Pinpoint the cell where the given text exists, returning its (x, y) midpoint coordinate. 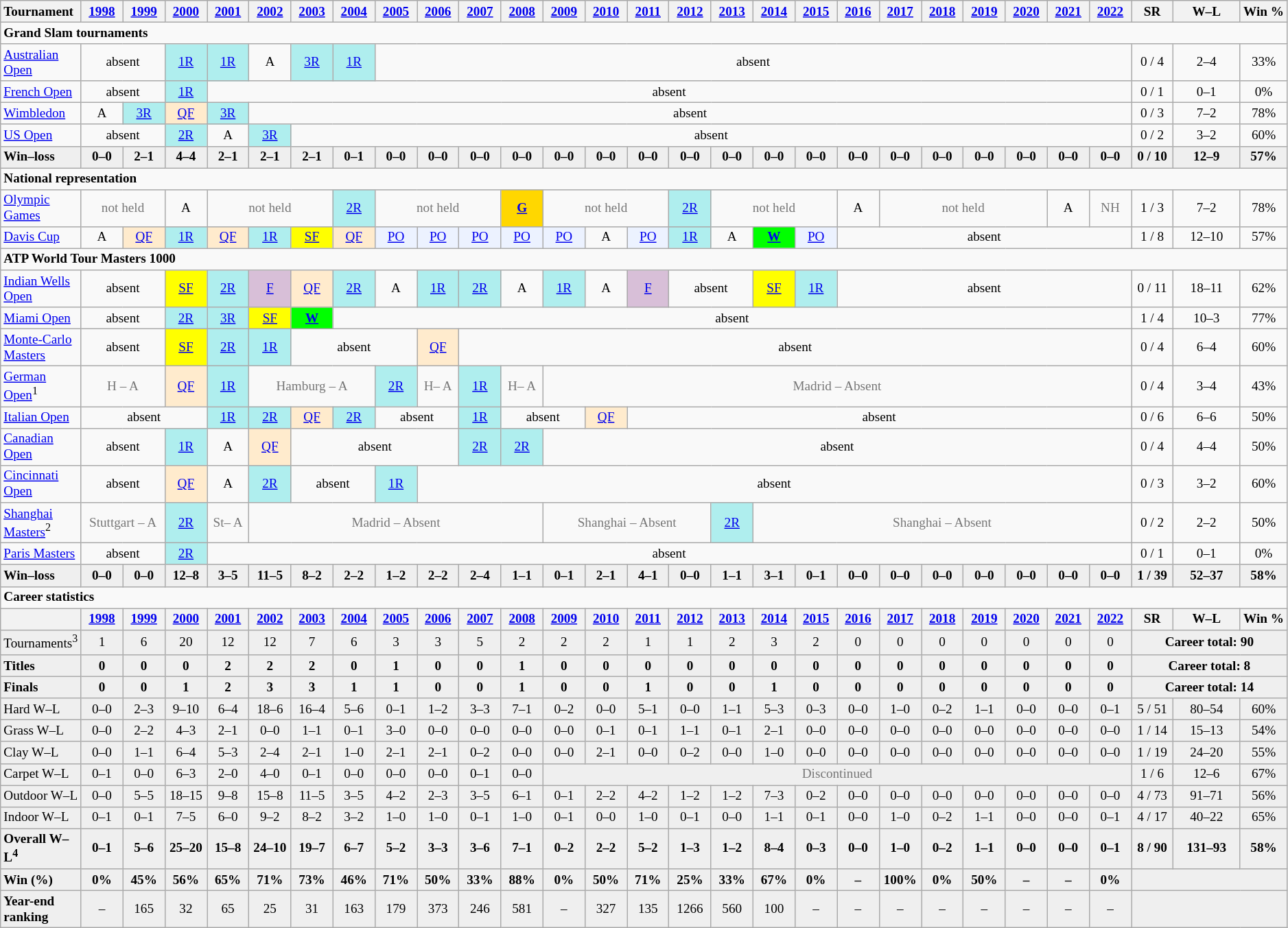
18–15 (185, 796)
St– A (228, 523)
Monte-Carlo Masters (41, 347)
4 / 17 (1153, 818)
3–4 (1206, 387)
25–20 (185, 849)
Overall W–L4 (41, 849)
24–10 (270, 849)
Career statistics (644, 597)
3–0 (395, 731)
6–1 (522, 796)
German Open1 (41, 387)
4–1 (648, 575)
18–6 (270, 709)
12–6 (1206, 774)
54% (1264, 731)
12–9 (1206, 157)
163 (354, 909)
9–8 (228, 796)
581 (522, 909)
Career total: 14 (1209, 687)
40–22 (1206, 818)
55% (1264, 752)
4–3 (185, 731)
0 / 10 (1153, 157)
62% (1264, 289)
3–1 (774, 575)
100% (900, 880)
25% (690, 880)
Tournament (41, 12)
1 / 19 (1153, 752)
560 (731, 909)
4 / 73 (1153, 796)
5–5 (144, 796)
NH (1110, 208)
Year-end ranking (41, 909)
Titles (41, 666)
8 / 90 (1153, 849)
16–4 (312, 709)
65 (228, 909)
77% (1264, 318)
3–6 (480, 849)
H – A (123, 387)
20 (185, 642)
43% (1264, 387)
18–11 (1206, 289)
131–93 (1206, 849)
73% (312, 880)
7–3 (774, 796)
Paris Masters (41, 554)
Finals (41, 687)
4–0 (270, 774)
Career total: 90 (1209, 642)
165 (144, 909)
12–10 (1206, 237)
246 (480, 909)
135 (648, 909)
2–0 (228, 774)
80–54 (1206, 709)
100 (774, 909)
French Open (41, 92)
Italian Open (41, 418)
1 / 4 (1153, 318)
1 / 3 (1153, 208)
10–3 (1206, 318)
0 / 11 (1153, 289)
Tournaments3 (41, 642)
1 / 6 (1153, 774)
Cincinnati Open (41, 484)
91–71 (1206, 796)
Discontinued (837, 774)
Canadian Open (41, 447)
Grand Slam tournaments (644, 33)
Miami Open (41, 318)
8–4 (774, 849)
Outdoor W–L (41, 796)
5 (480, 642)
Stuttgart – A (123, 523)
Hamburg – A (312, 387)
Hard W–L (41, 709)
Career total: 8 (1209, 666)
52–37 (1206, 575)
88% (522, 880)
1266 (690, 909)
Win (%) (41, 880)
G (522, 208)
US Open (41, 135)
7 (312, 642)
15–13 (1206, 731)
46% (354, 880)
Indian Wells Open (41, 289)
1–3 (690, 849)
12–8 (185, 575)
5 / 51 (1153, 709)
19–7 (312, 849)
373 (438, 909)
45% (144, 880)
Clay W–L (41, 752)
25 (270, 909)
31 (312, 909)
9–2 (270, 818)
9–10 (185, 709)
ATP World Tour Masters 1000 (644, 259)
0 / 6 (1153, 418)
6–0 (228, 818)
National representation (644, 179)
Wimbledon (41, 114)
Indoor W–L (41, 818)
Olympic Games (41, 208)
6–7 (354, 849)
1 / 39 (1153, 575)
Shanghai Masters2 (41, 523)
Grass W–L (41, 731)
7–5 (185, 818)
327 (605, 909)
1 / 14 (1153, 731)
6–6 (1206, 418)
1 / 8 (1153, 237)
179 (395, 909)
Davis Cup (41, 237)
5–1 (648, 709)
Carpet W–L (41, 774)
6–3 (185, 774)
Australian Open (41, 62)
32 (185, 909)
24–20 (1206, 752)
